For the text-containing cell, return its midpoint in (x, y) coordinate format. 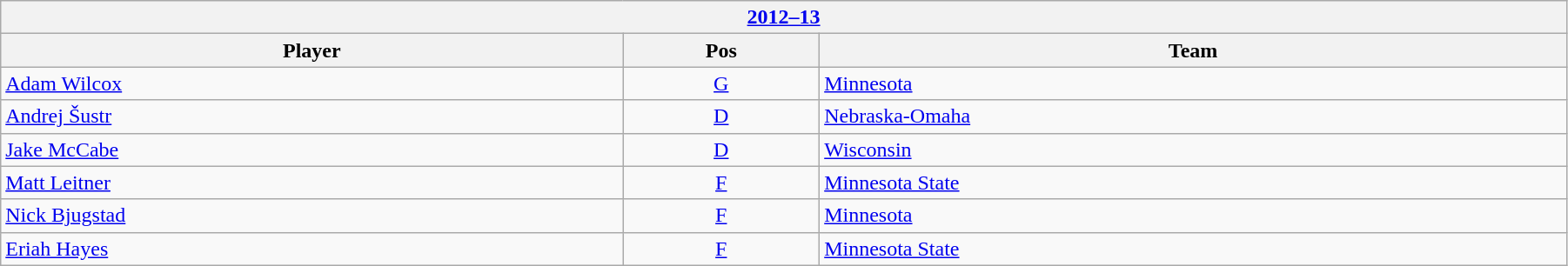
Player (312, 50)
Nebraska-Omaha (1194, 116)
Jake McCabe (312, 150)
Team (1194, 50)
Wisconsin (1194, 150)
Eriah Hayes (312, 249)
Nick Bjugstad (312, 216)
Adam Wilcox (312, 83)
Pos (721, 50)
Matt Leitner (312, 183)
2012–13 (784, 17)
G (721, 83)
Andrej Šustr (312, 116)
